Capture the cell that displays the provided text and extract its [X, Y] central coordinate. 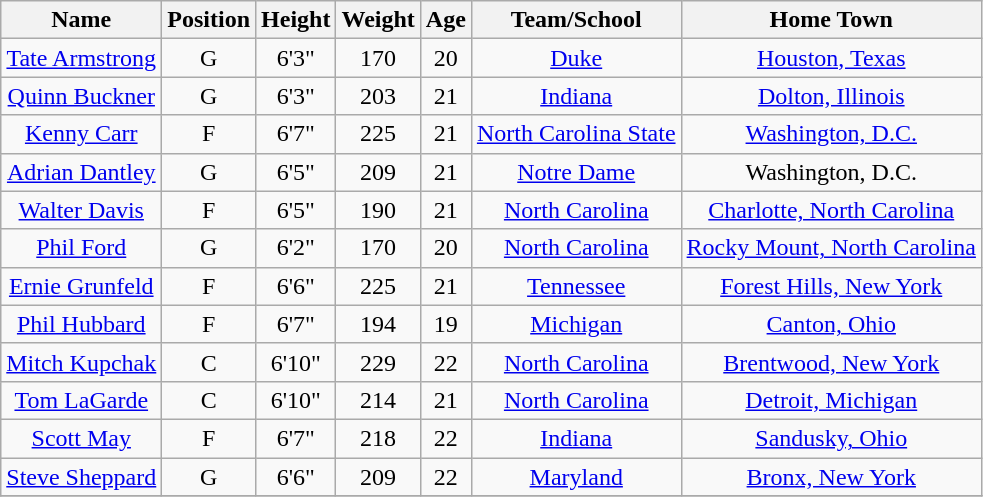
Maryland [576, 477]
Rocky Mount, North Carolina [831, 248]
Walter Davis [82, 210]
Tate Armstrong [82, 58]
Sandusky, Ohio [831, 438]
Weight [378, 20]
Mitch Kupchak [82, 362]
Phil Hubbard [82, 324]
Tennessee [576, 286]
Steve Sheppard [82, 477]
Tom LaGarde [82, 400]
214 [378, 400]
Notre Dame [576, 172]
Kenny Carr [82, 134]
Quinn Buckner [82, 96]
North Carolina State [576, 134]
Bronx, New York [831, 477]
Height [296, 20]
Canton, Ohio [831, 324]
Phil Ford [82, 248]
Detroit, Michigan [831, 400]
Charlotte, North Carolina [831, 210]
Ernie Grunfeld [82, 286]
Position [209, 20]
229 [378, 362]
Home Town [831, 20]
Forest Hills, New York [831, 286]
Age [446, 20]
190 [378, 210]
Houston, Texas [831, 58]
203 [378, 96]
Duke [576, 58]
Team/School [576, 20]
Michigan [576, 324]
194 [378, 324]
Scott May [82, 438]
6'2" [296, 248]
Adrian Dantley [82, 172]
Dolton, Illinois [831, 96]
Name [82, 20]
Brentwood, New York [831, 362]
218 [378, 438]
19 [446, 324]
